Return (x, y) of the center of cell containing provided text 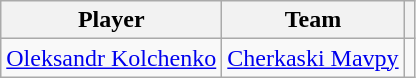
Team (313, 20)
Player (112, 20)
Oleksandr Kolchenko (112, 58)
Cherkaski Mavpy (313, 58)
